Search for the cell housing the specified text and yield its (x, y) center coordinate. 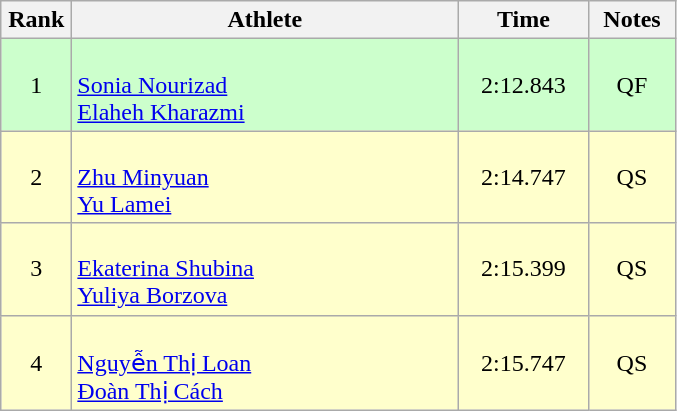
2:14.747 (524, 177)
Ekaterina ShubinaYuliya Borzova (265, 269)
4 (36, 362)
2 (36, 177)
Rank (36, 20)
2:15.399 (524, 269)
3 (36, 269)
Sonia NourizadElaheh Kharazmi (265, 85)
Zhu MinyuanYu Lamei (265, 177)
QF (632, 85)
2:12.843 (524, 85)
1 (36, 85)
Time (524, 20)
Notes (632, 20)
2:15.747 (524, 362)
Nguyễn Thị LoanĐoàn Thị Cách (265, 362)
Athlete (265, 20)
